Return [X, Y] of the center of cell containing provided text 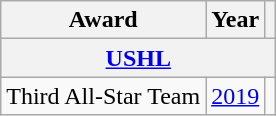
Year [236, 20]
Award [104, 20]
2019 [236, 96]
USHL [138, 58]
Third All-Star Team [104, 96]
